Capture the cell that displays the provided text and extract its (x, y) central coordinate. 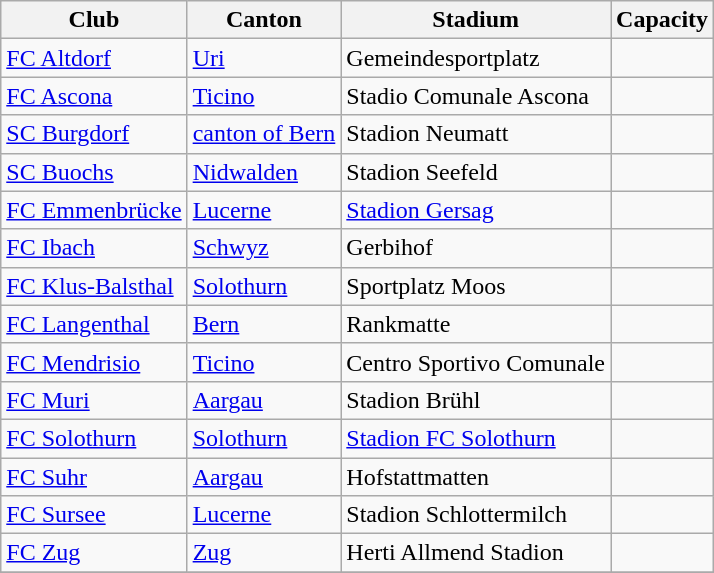
FC Emmenbrücke (94, 210)
Bern (264, 324)
Gerbihof (476, 248)
FC Ascona (94, 96)
Stadion Gersag (476, 210)
FC Solothurn (94, 438)
FC Klus-Balsthal (94, 286)
Zug (264, 553)
FC Zug (94, 553)
Schwyz (264, 248)
FC Altdorf (94, 58)
Herti Allmend Stadion (476, 553)
Uri (264, 58)
FC Suhr (94, 477)
Stadion Schlottermilch (476, 515)
FC Langenthal (94, 324)
canton of Bern (264, 134)
FC Mendrisio (94, 362)
FC Ibach (94, 248)
Nidwalden (264, 172)
Gemeindesportplatz (476, 58)
Club (94, 20)
Stadium (476, 20)
Stadion Brühl (476, 400)
SC Buochs (94, 172)
Stadion Seefeld (476, 172)
Sportplatz Moos (476, 286)
Stadio Comunale Ascona (476, 96)
Canton (264, 20)
Rankmatte (476, 324)
Centro Sportivo Comunale (476, 362)
FC Sursee (94, 515)
FC Muri (94, 400)
SC Burgdorf (94, 134)
Hofstattmatten (476, 477)
Stadion FC Solothurn (476, 438)
Stadion Neumatt (476, 134)
Capacity (662, 20)
